Search for the cell housing the specified text and yield its [X, Y] center coordinate. 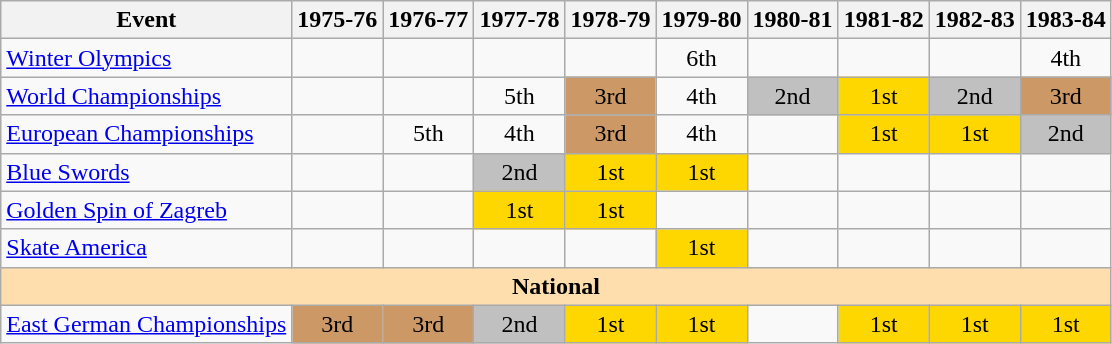
European Championships [146, 134]
East German Championships [146, 324]
Golden Spin of Zagreb [146, 210]
1983-84 [1066, 20]
1975-76 [338, 20]
Winter Olympics [146, 58]
1977-78 [520, 20]
1982-83 [974, 20]
Event [146, 20]
1976-77 [428, 20]
Blue Swords [146, 172]
1978-79 [610, 20]
1981-82 [884, 20]
World Championships [146, 96]
Skate America [146, 248]
6th [702, 58]
National [556, 286]
1980-81 [792, 20]
1979-80 [702, 20]
